Identify which cell holds the provided text, then report its (X, Y) central coordinate. 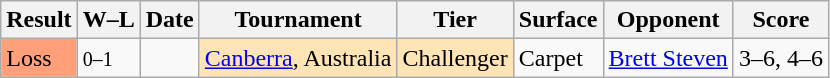
Carpet (558, 58)
Score (780, 20)
Opponent (668, 20)
Surface (558, 20)
0–1 (108, 58)
Tournament (298, 20)
Canberra, Australia (298, 58)
W–L (108, 20)
Loss (39, 58)
Tier (455, 20)
3–6, 4–6 (780, 58)
Result (39, 20)
Challenger (455, 58)
Brett Steven (668, 58)
Date (170, 20)
